Determine the [X, Y] coordinate at the center of the cell enclosing the given text.  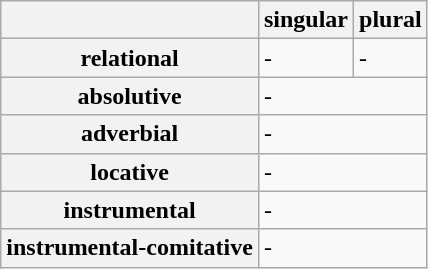
instrumental-comitative [130, 248]
relational [130, 58]
locative [130, 172]
absolutive [130, 96]
adverbial [130, 134]
instrumental [130, 210]
singular [306, 20]
plural [391, 20]
